Capture the cell that displays the provided text and extract its [x, y] central coordinate. 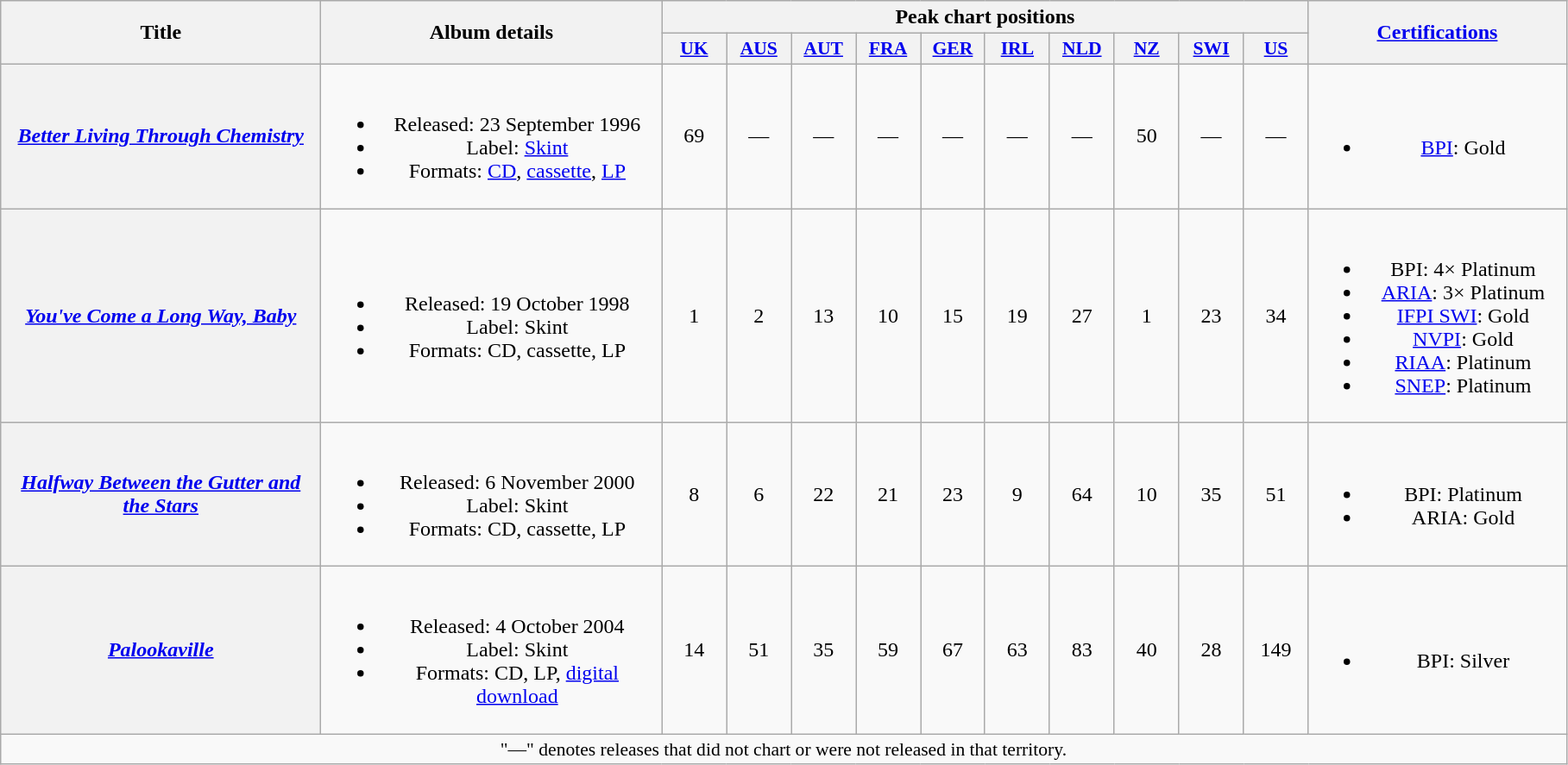
21 [889, 495]
6 [759, 495]
83 [1082, 650]
59 [889, 650]
NZ [1146, 49]
27 [1082, 316]
9 [1017, 495]
40 [1146, 650]
63 [1017, 650]
AUT [823, 49]
BPI: 4× PlatinumARIA: 3× PlatinumIFPI SWI: GoldNVPI: GoldRIAA: PlatinumSNEP: Platinum [1438, 316]
34 [1275, 316]
15 [953, 316]
69 [694, 136]
149 [1275, 650]
US [1275, 49]
Certifications [1438, 33]
You've Come a Long Way, Baby [161, 316]
Peak chart positions [986, 17]
"—" denotes releases that did not chart or were not released in that territory. [784, 749]
Released: 23 September 1996Label: SkintFormats: CD, cassette, LP [492, 136]
SWI [1212, 49]
Halfway Between the Gutter and the Stars [161, 495]
IRL [1017, 49]
Released: 4 October 2004Label: SkintFormats: CD, LP, digital download [492, 650]
BPI: Gold [1438, 136]
19 [1017, 316]
8 [694, 495]
Released: 19 October 1998Label: SkintFormats: CD, cassette, LP [492, 316]
Palookaville [161, 650]
14 [694, 650]
50 [1146, 136]
22 [823, 495]
67 [953, 650]
13 [823, 316]
Title [161, 33]
FRA [889, 49]
GER [953, 49]
Album details [492, 33]
BPI: PlatinumARIA: Gold [1438, 495]
NLD [1082, 49]
64 [1082, 495]
AUS [759, 49]
2 [759, 316]
Better Living Through Chemistry [161, 136]
BPI: Silver [1438, 650]
Released: 6 November 2000Label: SkintFormats: CD, cassette, LP [492, 495]
28 [1212, 650]
UK [694, 49]
